Locate the cell with the specified text and output its (x, y) center coordinate. 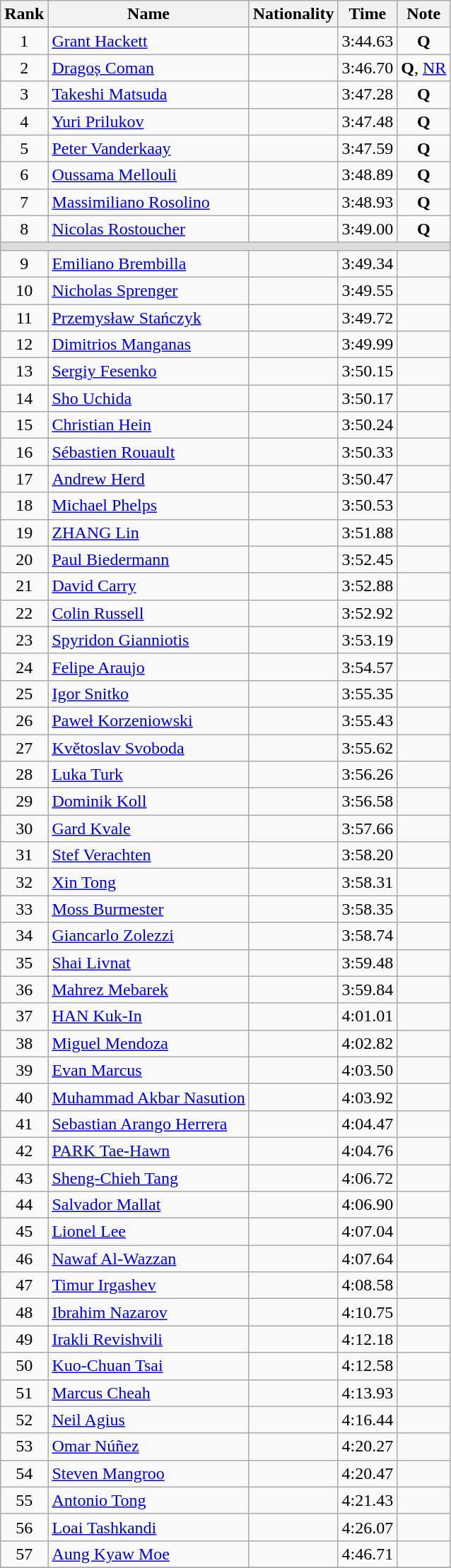
Sheng-Chieh Tang (148, 1177)
40 (24, 1097)
53 (24, 1447)
4 (24, 121)
23 (24, 640)
Dragoș Coman (148, 68)
3 (24, 95)
3:58.35 (368, 909)
Peter Vanderkaay (148, 148)
Steven Mangroo (148, 1473)
Giancarlo Zolezzi (148, 936)
4:03.50 (368, 1070)
3:50.15 (368, 372)
4:46.71 (368, 1554)
3:59.48 (368, 963)
4:06.72 (368, 1177)
57 (24, 1554)
Salvador Mallat (148, 1205)
33 (24, 909)
Felipe Araujo (148, 667)
3:52.88 (368, 586)
ZHANG Lin (148, 533)
Nawaf Al-Wazzan (148, 1259)
18 (24, 506)
David Carry (148, 586)
34 (24, 936)
4:07.64 (368, 1259)
4:13.93 (368, 1393)
Loai Tashkandi (148, 1527)
Dominik Koll (148, 802)
3:56.58 (368, 802)
4:01.01 (368, 1016)
3:59.84 (368, 990)
4:20.27 (368, 1447)
HAN Kuk-In (148, 1016)
26 (24, 720)
Massimiliano Rosolino (148, 202)
Nationality (293, 14)
3:47.28 (368, 95)
3:49.72 (368, 317)
3:52.45 (368, 559)
3:58.20 (368, 855)
Nicolas Rostoucher (148, 229)
21 (24, 586)
3:56.26 (368, 775)
Marcus Cheah (148, 1393)
4:02.82 (368, 1043)
Spyridon Gianniotis (148, 640)
52 (24, 1420)
45 (24, 1232)
3:44.63 (368, 41)
20 (24, 559)
4:12.18 (368, 1339)
30 (24, 828)
4:06.90 (368, 1205)
41 (24, 1124)
Xin Tong (148, 882)
17 (24, 479)
Andrew Herd (148, 479)
43 (24, 1177)
4:26.07 (368, 1527)
3:47.59 (368, 148)
Note (424, 14)
Emiliano Brembilla (148, 263)
Evan Marcus (148, 1070)
4:21.43 (368, 1500)
5 (24, 148)
3:55.43 (368, 720)
1 (24, 41)
4:20.47 (368, 1473)
Grant Hackett (148, 41)
Kuo-Chuan Tsai (148, 1366)
47 (24, 1285)
3:50.24 (368, 425)
44 (24, 1205)
4:03.92 (368, 1097)
3:48.93 (368, 202)
3:49.99 (368, 345)
4:10.75 (368, 1312)
Miguel Mendoza (148, 1043)
4:12.58 (368, 1366)
39 (24, 1070)
56 (24, 1527)
11 (24, 317)
46 (24, 1259)
15 (24, 425)
Q, NR (424, 68)
Przemysław Stańczyk (148, 317)
4:08.58 (368, 1285)
29 (24, 802)
Nicholas Sprenger (148, 290)
55 (24, 1500)
Antonio Tong (148, 1500)
3:50.53 (368, 506)
Moss Burmester (148, 909)
3:53.19 (368, 640)
9 (24, 263)
3:57.66 (368, 828)
Sho Uchida (148, 398)
8 (24, 229)
Colin Russell (148, 613)
Michael Phelps (148, 506)
Mahrez Mebarek (148, 990)
Omar Núñez (148, 1447)
Timur Irgashev (148, 1285)
Oussama Mellouli (148, 175)
3:49.34 (368, 263)
Sébastien Rouault (148, 452)
2 (24, 68)
Lionel Lee (148, 1232)
Muhammad Akbar Nasution (148, 1097)
50 (24, 1366)
Aung Kyaw Moe (148, 1554)
3:49.55 (368, 290)
Paweł Korzeniowski (148, 720)
16 (24, 452)
3:54.57 (368, 667)
49 (24, 1339)
38 (24, 1043)
14 (24, 398)
3:52.92 (368, 613)
19 (24, 533)
25 (24, 694)
13 (24, 372)
3:50.47 (368, 479)
12 (24, 345)
Květoslav Svoboda (148, 748)
3:46.70 (368, 68)
Name (148, 14)
3:50.33 (368, 452)
Igor Snitko (148, 694)
3:48.89 (368, 175)
Gard Kvale (148, 828)
4:04.76 (368, 1151)
Rank (24, 14)
6 (24, 175)
Irakli Revishvili (148, 1339)
4:07.04 (368, 1232)
3:51.88 (368, 533)
31 (24, 855)
3:58.74 (368, 936)
42 (24, 1151)
3:49.00 (368, 229)
3:55.35 (368, 694)
3:55.62 (368, 748)
Yuri Prilukov (148, 121)
35 (24, 963)
Shai Livnat (148, 963)
28 (24, 775)
7 (24, 202)
Stef Verachten (148, 855)
48 (24, 1312)
Takeshi Matsuda (148, 95)
Sergiy Fesenko (148, 372)
3:58.31 (368, 882)
37 (24, 1016)
51 (24, 1393)
Ibrahim Nazarov (148, 1312)
Time (368, 14)
54 (24, 1473)
3:50.17 (368, 398)
Paul Biedermann (148, 559)
Neil Agius (148, 1420)
27 (24, 748)
4:16.44 (368, 1420)
32 (24, 882)
Christian Hein (148, 425)
Sebastian Arango Herrera (148, 1124)
3:47.48 (368, 121)
36 (24, 990)
22 (24, 613)
Luka Turk (148, 775)
Dimitrios Manganas (148, 345)
4:04.47 (368, 1124)
24 (24, 667)
PARK Tae-Hawn (148, 1151)
10 (24, 290)
